Detect which cell encompasses the target text, then output its [x, y] center coordinate. 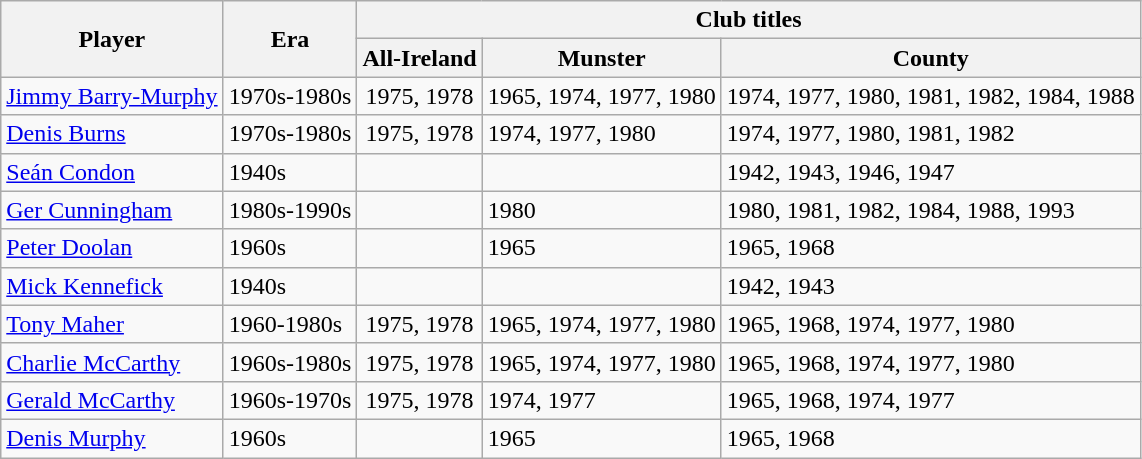
Peter Doolan [112, 248]
All-Ireland [420, 58]
County [930, 58]
1942, 1943, 1946, 1947 [930, 172]
Munster [602, 58]
Denis Burns [112, 134]
Charlie McCarthy [112, 362]
Ger Cunningham [112, 210]
Jimmy Barry-Murphy [112, 96]
1980 [602, 210]
Tony Maher [112, 324]
Club titles [748, 20]
Mick Kennefick [112, 286]
1974, 1977 [602, 400]
Gerald McCarthy [112, 400]
Player [112, 39]
1974, 1977, 1980, 1981, 1982 [930, 134]
1960s-1980s [290, 362]
1960s-1970s [290, 400]
1974, 1977, 1980, 1981, 1982, 1984, 1988 [930, 96]
1960-1980s [290, 324]
Seán Condon [112, 172]
Denis Murphy [112, 438]
1980s-1990s [290, 210]
1980, 1981, 1982, 1984, 1988, 1993 [930, 210]
Era [290, 39]
1965, 1968, 1974, 1977 [930, 400]
1974, 1977, 1980 [602, 134]
1942, 1943 [930, 286]
